Find where the given text appears and provide that cell's center as (X, Y) coordinate. 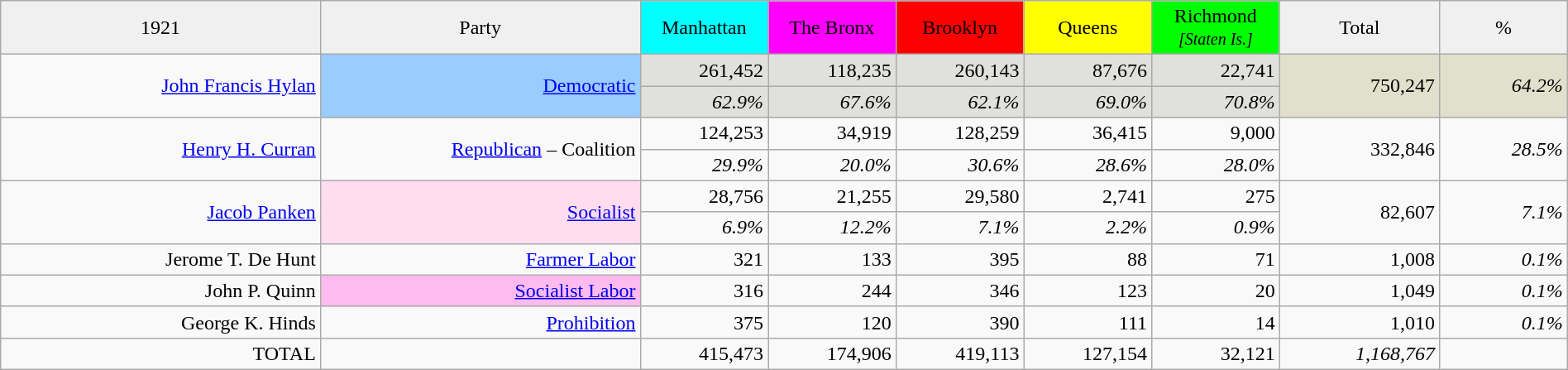
2.2% (1088, 228)
415,473 (705, 353)
George K. Hinds (160, 322)
67.6% (832, 102)
Socialist (480, 212)
36,415 (1088, 133)
1,168,767 (1360, 353)
20.0% (832, 165)
% (1503, 28)
69.0% (1088, 102)
John Francis Hylan (160, 86)
0.9% (1216, 228)
128,259 (959, 133)
244 (832, 291)
62.1% (959, 102)
29,580 (959, 196)
Manhattan (705, 28)
12.2% (832, 228)
111 (1088, 322)
133 (832, 259)
419,113 (959, 353)
70.8% (1216, 102)
Richmond [Staten Is.] (1216, 28)
34,919 (832, 133)
29.9% (705, 165)
71 (1216, 259)
1,049 (1360, 291)
John P. Quinn (160, 291)
124,253 (705, 133)
28.5% (1503, 149)
82,607 (1360, 212)
Henry H. Curran (160, 149)
Prohibition (480, 322)
2,741 (1088, 196)
Party (480, 28)
174,906 (832, 353)
321 (705, 259)
390 (959, 322)
20 (1216, 291)
127,154 (1088, 353)
Jacob Panken (160, 212)
750,247 (1360, 86)
Jerome T. De Hunt (160, 259)
9,000 (1216, 133)
Queens (1088, 28)
Socialist Labor (480, 291)
261,452 (705, 70)
28.0% (1216, 165)
87,676 (1088, 70)
316 (705, 291)
120 (832, 322)
275 (1216, 196)
1921 (160, 28)
260,143 (959, 70)
Total (1360, 28)
28,756 (705, 196)
32,121 (1216, 353)
375 (705, 322)
118,235 (832, 70)
1,010 (1360, 322)
Brooklyn (959, 28)
62.9% (705, 102)
1,008 (1360, 259)
Democratic (480, 86)
332,846 (1360, 149)
346 (959, 291)
21,255 (832, 196)
Republican – Coalition (480, 149)
22,741 (1216, 70)
6.9% (705, 228)
14 (1216, 322)
64.2% (1503, 86)
The Bronx (832, 28)
28.6% (1088, 165)
TOTAL (160, 353)
123 (1088, 291)
88 (1088, 259)
30.6% (959, 165)
Farmer Labor (480, 259)
395 (959, 259)
